Find where the given text appears and provide that cell's center as (x, y) coordinate. 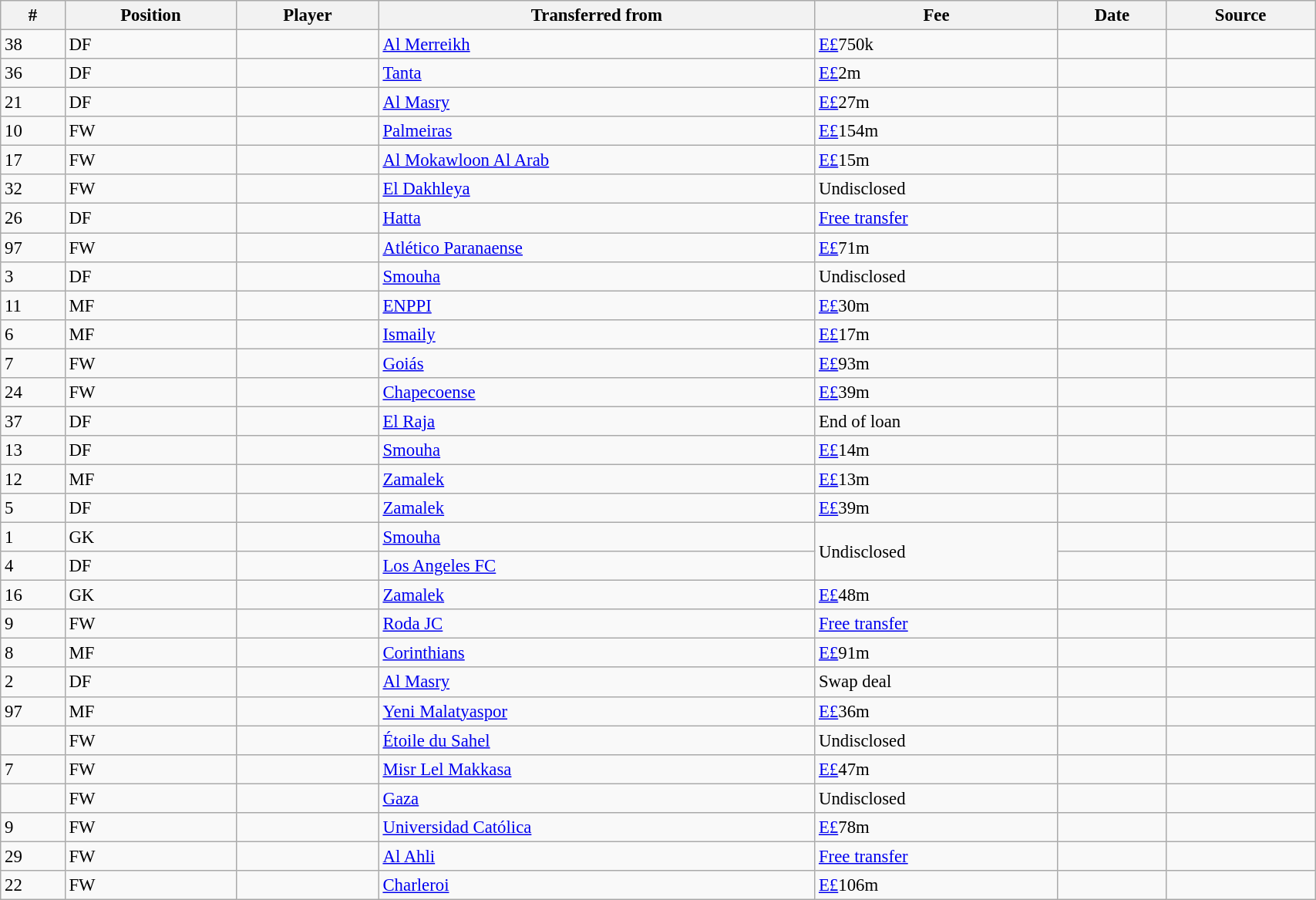
E£91m (937, 653)
22 (32, 885)
E£14m (937, 450)
Al Merreikh (597, 45)
E£154m (937, 131)
E£27m (937, 103)
End of loan (937, 421)
E£93m (937, 363)
Corinthians (597, 653)
5 (32, 508)
Roda JC (597, 624)
36 (32, 73)
Tanta (597, 73)
12 (32, 479)
E£78m (937, 828)
El Dakhleya (597, 189)
Atlético Paranaense (597, 248)
E£47m (937, 769)
1 (32, 538)
Date (1112, 15)
E£106m (937, 885)
11 (32, 305)
17 (32, 160)
24 (32, 393)
E£30m (937, 305)
Los Angeles FC (597, 566)
4 (32, 566)
El Raja (597, 421)
Yeni Malatyaspor (597, 711)
Misr Lel Makkasa (597, 769)
26 (32, 218)
Position (151, 15)
Source (1241, 15)
ENPPI (597, 305)
3 (32, 276)
Goiás (597, 363)
E£71m (937, 248)
Ismaily (597, 334)
E£750k (937, 45)
Chapecoense (597, 393)
E£13m (937, 479)
Fee (937, 15)
E£2m (937, 73)
16 (32, 595)
21 (32, 103)
Player (308, 15)
Gaza (597, 798)
Hatta (597, 218)
E£15m (937, 160)
38 (32, 45)
Al Mokawloon Al Arab (597, 160)
Transferred from (597, 15)
10 (32, 131)
E£36m (937, 711)
37 (32, 421)
Charleroi (597, 885)
29 (32, 856)
Étoile du Sahel (597, 740)
Swap deal (937, 683)
E£17m (937, 334)
E£48m (937, 595)
2 (32, 683)
8 (32, 653)
13 (32, 450)
# (32, 15)
6 (32, 334)
Universidad Católica (597, 828)
Al Ahli (597, 856)
Palmeiras (597, 131)
32 (32, 189)
